Capture the cell that displays the provided text and extract its (x, y) central coordinate. 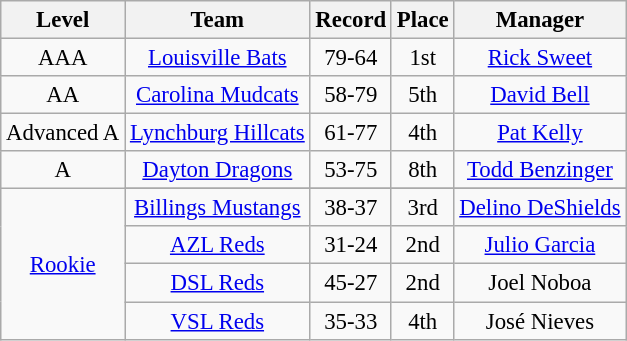
35-33 (350, 321)
AZL Reds (218, 245)
61-77 (350, 133)
Todd Benzinger (540, 170)
Rookie (63, 264)
45-27 (350, 283)
A (63, 170)
1st (422, 58)
Place (422, 20)
David Bell (540, 95)
Joel Noboa (540, 283)
53-75 (350, 170)
Manager (540, 20)
DSL Reds (218, 283)
79-64 (350, 58)
Julio Garcia (540, 245)
5th (422, 95)
38-37 (350, 208)
Pat Kelly (540, 133)
3rd (422, 208)
Advanced A (63, 133)
AAA (63, 58)
Record (350, 20)
VSL Reds (218, 321)
Lynchburg Hillcats (218, 133)
8th (422, 170)
Carolina Mudcats (218, 95)
Billings Mustangs (218, 208)
Rick Sweet (540, 58)
Louisville Bats (218, 58)
Team (218, 20)
Level (63, 20)
31-24 (350, 245)
58-79 (350, 95)
José Nieves (540, 321)
Delino DeShields (540, 208)
AA (63, 95)
Dayton Dragons (218, 170)
